Identify which cell holds the provided text, then report its [X, Y] central coordinate. 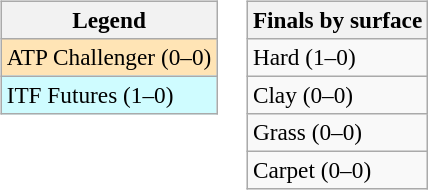
Grass (0–0) [337, 133]
Finals by surface [337, 20]
ATP Challenger (0–0) [108, 57]
Legend [108, 20]
Clay (0–0) [337, 95]
ITF Futures (1–0) [108, 95]
Carpet (0–0) [337, 171]
Hard (1–0) [337, 57]
